Pinpoint the cell where the given text exists, returning its [X, Y] midpoint coordinate. 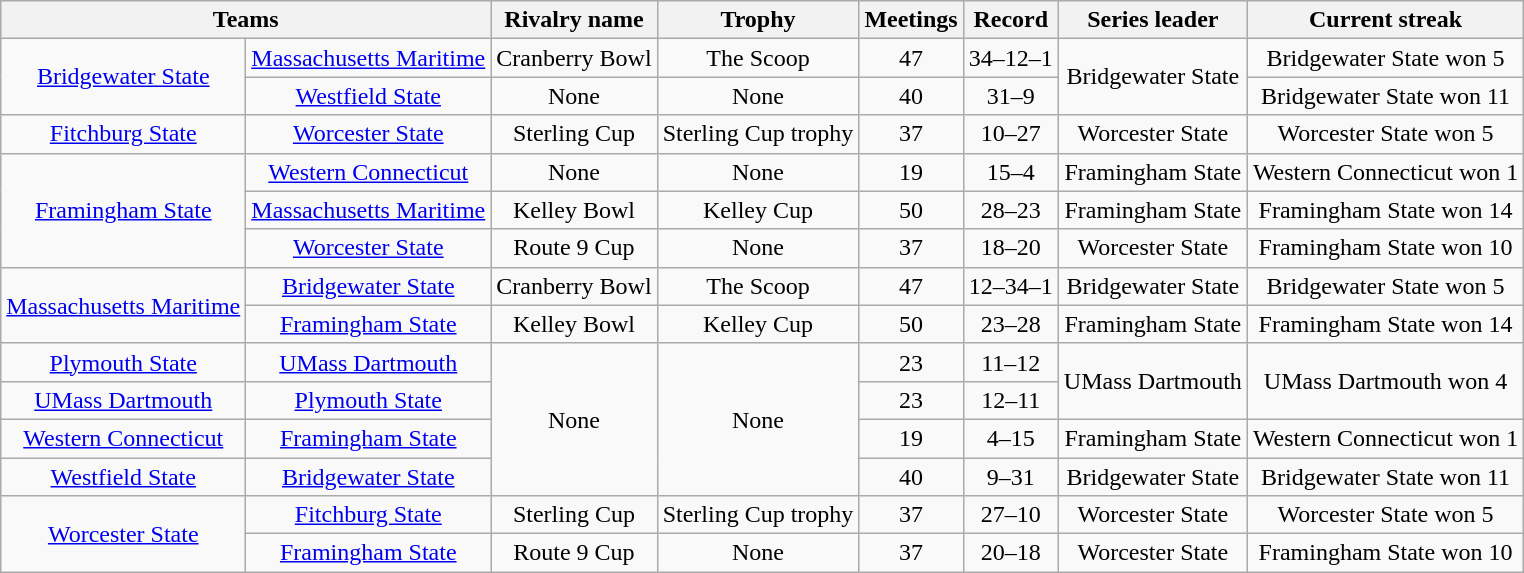
Current streak [1385, 20]
12–11 [1010, 400]
28–23 [1010, 210]
18–20 [1010, 248]
Record [1010, 20]
27–10 [1010, 515]
20–18 [1010, 553]
15–4 [1010, 172]
9–31 [1010, 477]
Teams [246, 20]
12–34–1 [1010, 286]
31–9 [1010, 96]
11–12 [1010, 362]
10–27 [1010, 134]
Rivalry name [574, 20]
UMass Dartmouth won 4 [1385, 381]
Trophy [758, 20]
23–28 [1010, 324]
Meetings [911, 20]
Series leader [1152, 20]
34–12–1 [1010, 58]
4–15 [1010, 438]
